Detect which cell encompasses the target text, then output its [x, y] center coordinate. 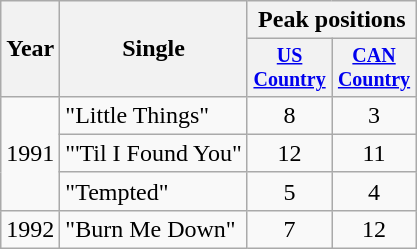
Peak positions [332, 20]
"'Til I Found You" [154, 153]
CAN Country [374, 68]
11 [374, 153]
"Little Things" [154, 115]
"Tempted" [154, 191]
7 [289, 229]
Year [30, 49]
US Country [289, 68]
4 [374, 191]
Single [154, 49]
3 [374, 115]
8 [289, 115]
"Burn Me Down" [154, 229]
5 [289, 191]
1992 [30, 229]
1991 [30, 153]
